Determine the (X, Y) coordinate at the center of the cell enclosing the given text.  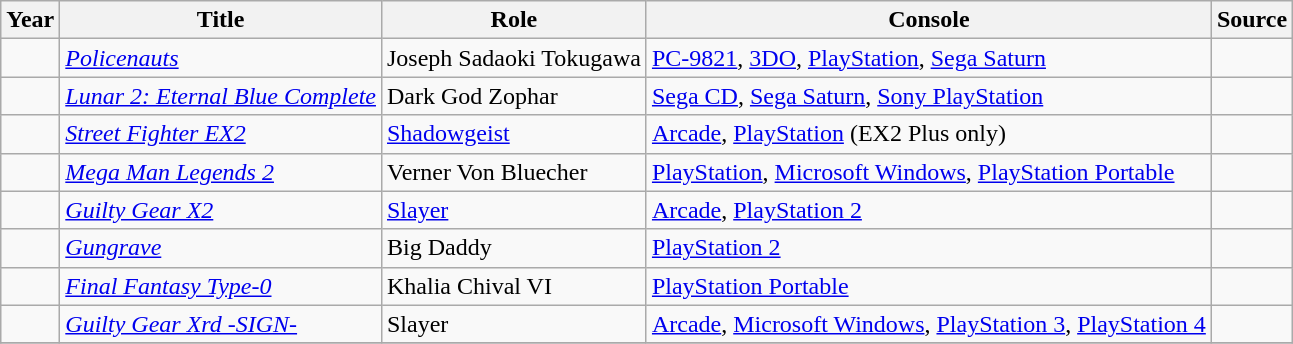
Guilty Gear X2 (221, 210)
Arcade, PlayStation 2 (928, 210)
Final Fantasy Type-0 (221, 286)
Arcade, Microsoft Windows, PlayStation 3, PlayStation 4 (928, 324)
Title (221, 20)
Big Daddy (514, 248)
Year (30, 20)
Khalia Chival VI (514, 286)
Lunar 2: Eternal Blue Complete (221, 96)
Sega CD, Sega Saturn, Sony PlayStation (928, 96)
PlayStation, Microsoft Windows, PlayStation Portable (928, 172)
PC-9821, 3DO, PlayStation, Sega Saturn (928, 58)
Joseph Sadaoki Tokugawa (514, 58)
Arcade, PlayStation (EX2 Plus only) (928, 134)
Mega Man Legends 2 (221, 172)
Console (928, 20)
PlayStation Portable (928, 286)
Dark God Zophar (514, 96)
Verner Von Bluecher (514, 172)
Gungrave (221, 248)
Street Fighter EX2 (221, 134)
Guilty Gear Xrd -SIGN- (221, 324)
Policenauts (221, 58)
Source (1252, 20)
Shadowgeist (514, 134)
PlayStation 2 (928, 248)
Role (514, 20)
